Capture the cell that displays the provided text and extract its (x, y) central coordinate. 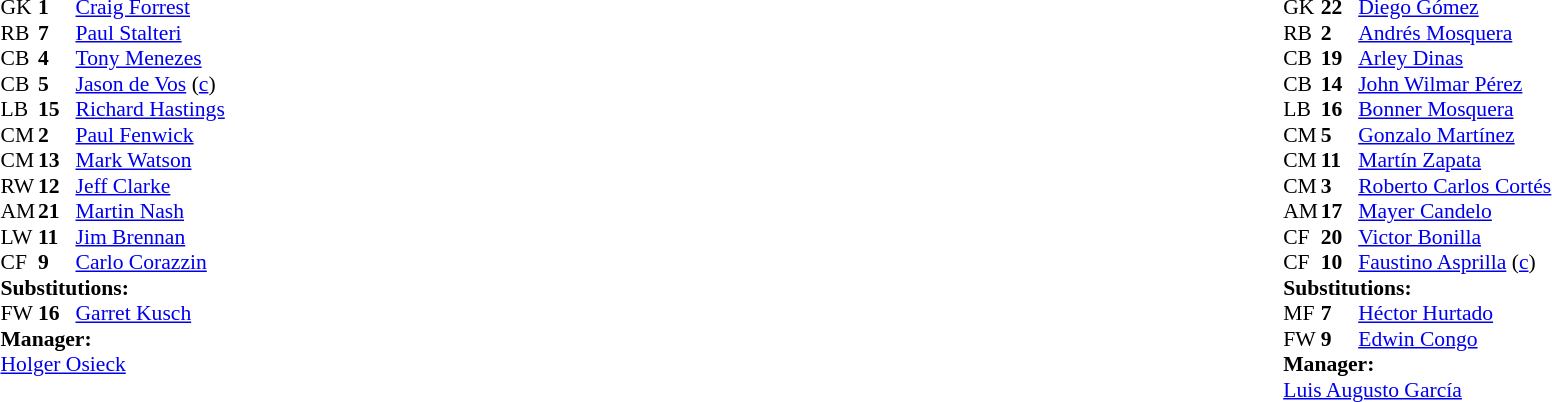
17 (1340, 211)
Mark Watson (150, 161)
Holger Osieck (112, 365)
Roberto Carlos Cortés (1454, 186)
4 (57, 59)
Arley Dinas (1454, 59)
Gonzalo Martínez (1454, 135)
3 (1340, 186)
Jason de Vos (c) (150, 84)
Jeff Clarke (150, 186)
Bonner Mosquera (1454, 109)
LW (19, 237)
Richard Hastings (150, 109)
Mayer Candelo (1454, 211)
RW (19, 186)
Paul Stalteri (150, 33)
10 (1340, 263)
Faustino Asprilla (c) (1454, 263)
Victor Bonilla (1454, 237)
Edwin Congo (1454, 339)
Carlo Corazzin (150, 263)
Paul Fenwick (150, 135)
John Wilmar Pérez (1454, 84)
Garret Kusch (150, 313)
Tony Menezes (150, 59)
MF (1302, 313)
15 (57, 109)
Martin Nash (150, 211)
Andrés Mosquera (1454, 33)
21 (57, 211)
20 (1340, 237)
Jim Brennan (150, 237)
12 (57, 186)
14 (1340, 84)
Martín Zapata (1454, 161)
Héctor Hurtado (1454, 313)
19 (1340, 59)
13 (57, 161)
